Locate the cell with the specified text and output its (x, y) center coordinate. 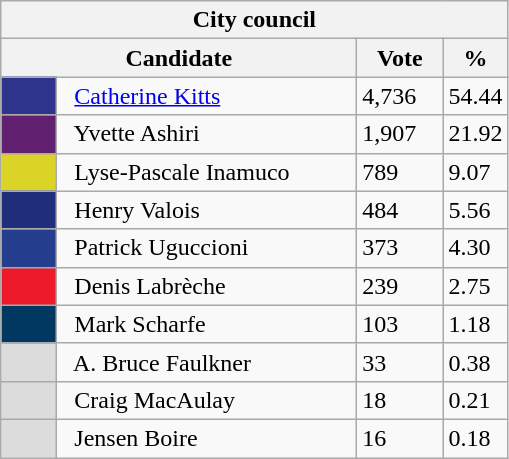
Candidate (179, 58)
18 (400, 400)
Denis Labrèche (207, 286)
239 (400, 286)
0.21 (476, 400)
789 (400, 172)
Craig MacAulay (207, 400)
9.07 (476, 172)
16 (400, 438)
1,907 (400, 134)
Yvette Ashiri (207, 134)
5.56 (476, 210)
Henry Valois (207, 210)
4.30 (476, 248)
Lyse-Pascale Inamuco (207, 172)
Catherine Kitts (207, 96)
54.44 (476, 96)
City council (254, 20)
Patrick Uguccioni (207, 248)
373 (400, 248)
21.92 (476, 134)
Mark Scharfe (207, 324)
1.18 (476, 324)
4,736 (400, 96)
0.18 (476, 438)
Jensen Boire (207, 438)
484 (400, 210)
0.38 (476, 362)
2.75 (476, 286)
Vote (400, 58)
103 (400, 324)
A. Bruce Faulkner (207, 362)
% (476, 58)
33 (400, 362)
